Search for the cell housing the specified text and yield its [x, y] center coordinate. 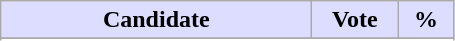
% [426, 20]
Vote [355, 20]
Candidate [156, 20]
